Locate the cell with the specified text and output its (X, Y) center coordinate. 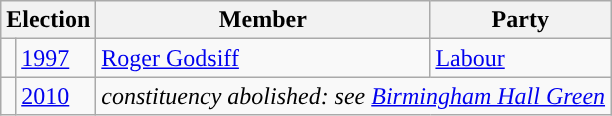
1997 (56, 58)
Election (48, 20)
constituency abolished: see Birmingham Hall Green (354, 96)
Party (520, 20)
Member (263, 20)
Roger Godsiff (263, 58)
2010 (56, 96)
Labour (520, 58)
